Locate the cell with the specified text and output its [x, y] center coordinate. 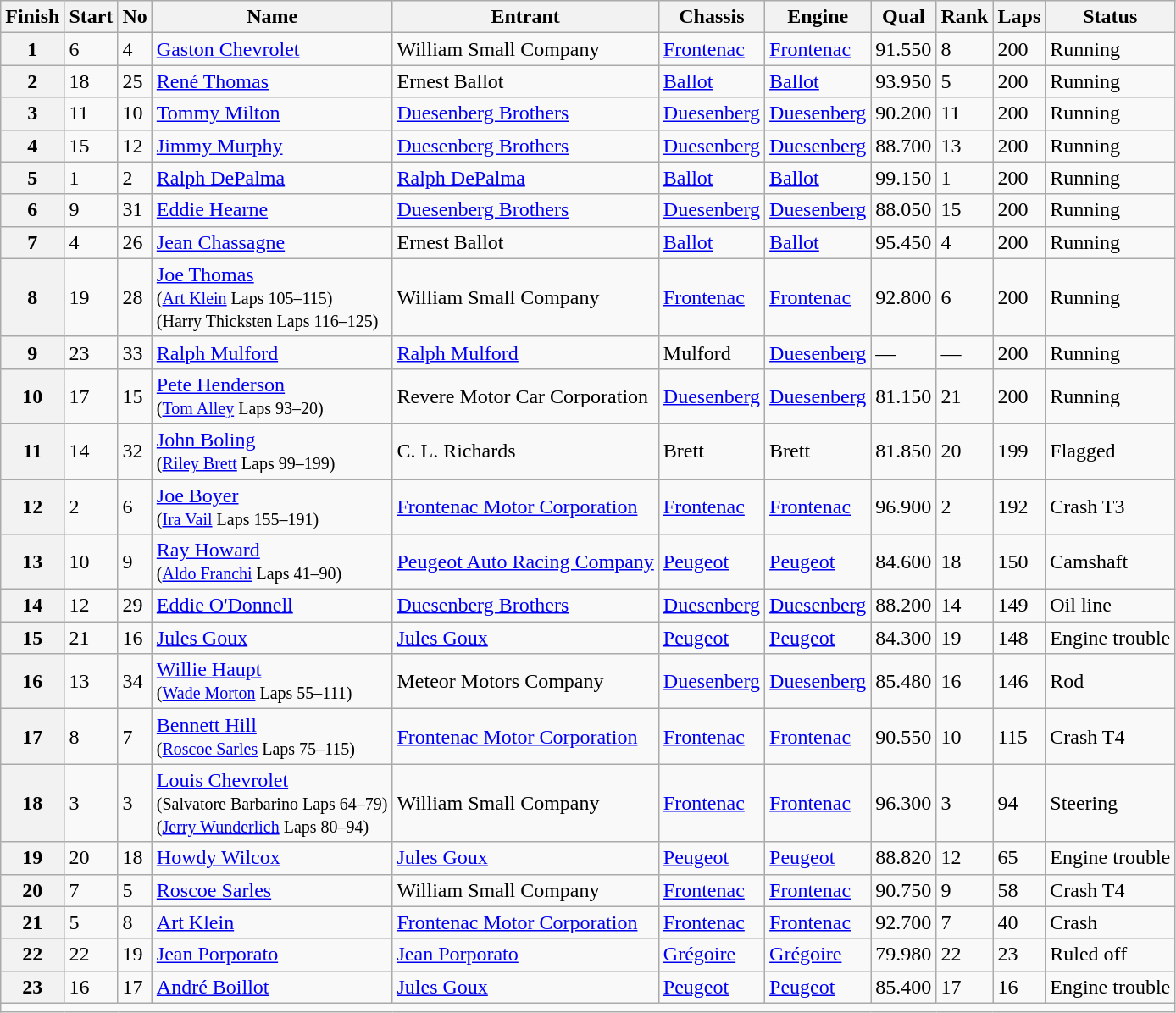
Ray Howard(Aldo Franchi Laps 41–90) [272, 562]
René Thomas [272, 81]
Laps [1019, 17]
26 [135, 242]
Joe Boyer(Ira Vail Laps 155–191) [272, 506]
Willie Haupt(Wade Morton Laps 55–111) [272, 681]
Oil line [1110, 606]
Name [272, 17]
99.150 [903, 178]
Rank [964, 17]
Gaston Chevrolet [272, 49]
40 [1019, 922]
28 [135, 297]
34 [135, 681]
95.450 [903, 242]
Revere Motor Car Corporation [525, 396]
150 [1019, 562]
Rod [1110, 681]
Crash T3 [1110, 506]
85.480 [903, 681]
96.900 [903, 506]
Tommy Milton [272, 113]
Engine [818, 17]
No [135, 17]
148 [1019, 638]
88.200 [903, 606]
Finish [32, 17]
88.820 [903, 858]
79.980 [903, 955]
81.150 [903, 396]
146 [1019, 681]
92.800 [903, 297]
Steering [1110, 803]
85.400 [903, 987]
Camshaft [1110, 562]
33 [135, 352]
Qual [903, 17]
Pete Henderson(Tom Alley Laps 93–20) [272, 396]
Ruled off [1110, 955]
Jimmy Murphy [272, 146]
Jean Chassagne [272, 242]
Mulford [712, 352]
149 [1019, 606]
Eddie O'Donnell [272, 606]
Art Klein [272, 922]
192 [1019, 506]
Eddie Hearne [272, 210]
Meteor Motors Company [525, 681]
Louis Chevrolet(Salvatore Barbarino Laps 64–79)(Jerry Wunderlich Laps 80–94) [272, 803]
Flagged [1110, 451]
93.950 [903, 81]
65 [1019, 858]
Bennett Hill (Roscoe Sarles Laps 75–115) [272, 737]
C. L. Richards [525, 451]
58 [1019, 890]
Peugeot Auto Racing Company [525, 562]
92.700 [903, 922]
Roscoe Sarles [272, 890]
96.300 [903, 803]
Howdy Wilcox [272, 858]
29 [135, 606]
Entrant [525, 17]
90.550 [903, 737]
88.700 [903, 146]
Joe Thomas (Art Klein Laps 105–115)(Harry Thicksten Laps 116–125) [272, 297]
Start [92, 17]
91.550 [903, 49]
André Boillot [272, 987]
25 [135, 81]
84.300 [903, 638]
115 [1019, 737]
31 [135, 210]
Status [1110, 17]
84.600 [903, 562]
90.200 [903, 113]
199 [1019, 451]
94 [1019, 803]
88.050 [903, 210]
John Boling (Riley Brett Laps 99–199) [272, 451]
32 [135, 451]
90.750 [903, 890]
Chassis [712, 17]
Crash [1110, 922]
81.850 [903, 451]
